Capture the cell that displays the provided text and extract its (X, Y) central coordinate. 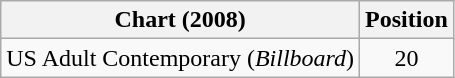
US Adult Contemporary (Billboard) (180, 58)
20 (407, 58)
Chart (2008) (180, 20)
Position (407, 20)
